Find where the given text appears and provide that cell's center as (x, y) coordinate. 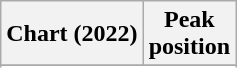
Peakposition (189, 34)
Chart (2022) (72, 34)
